Locate the cell with the specified text and output its (X, Y) center coordinate. 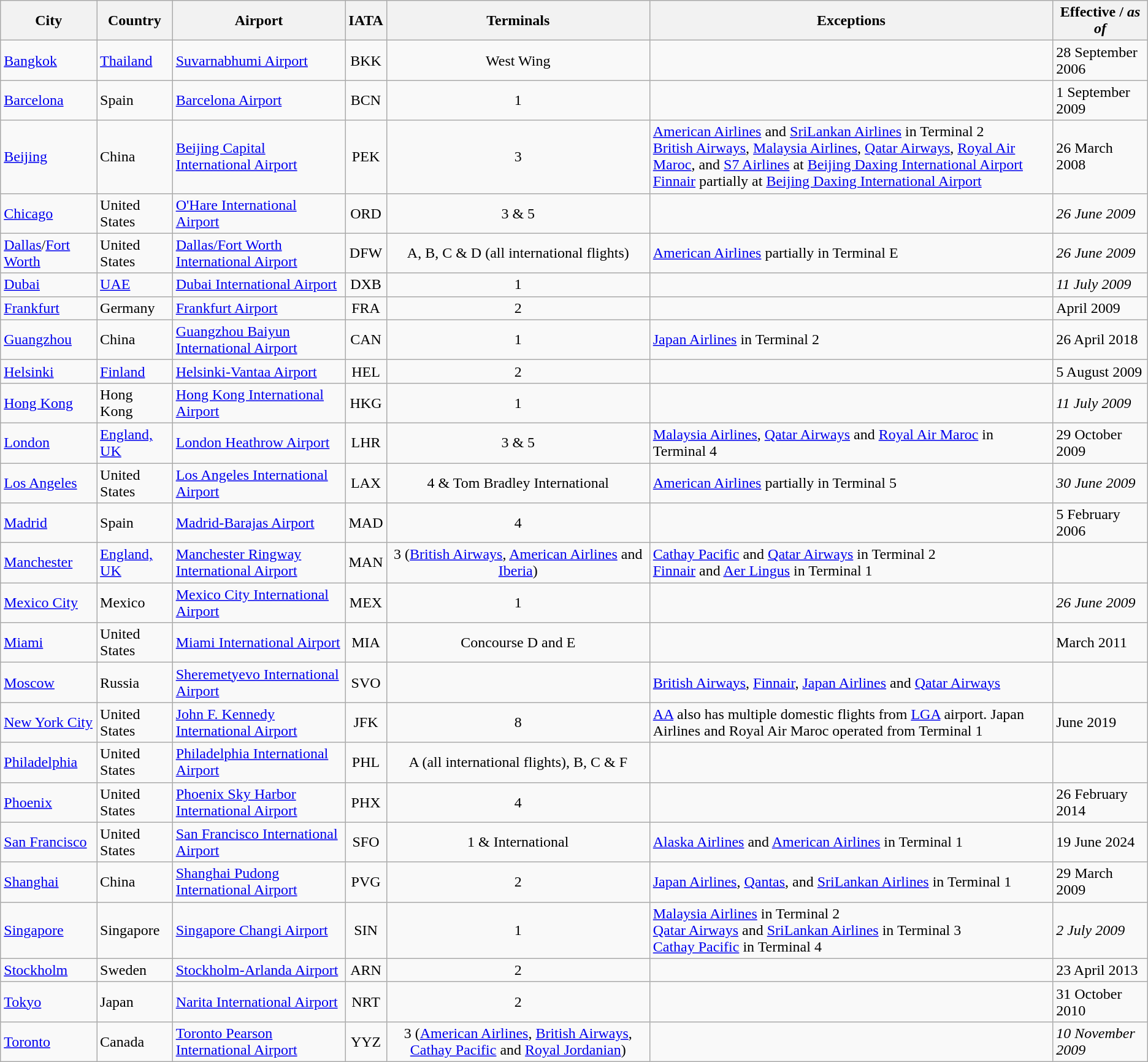
Japan (135, 1001)
HKG (366, 402)
Malaysia Airlines in Terminal 2 Qatar Airways and SriLankan Airlines in Terminal 3 Cathay Pacific in Terminal 4 (851, 930)
Country (135, 21)
Effective / as of (1100, 21)
Phoenix (49, 802)
IATA (366, 21)
DXB (366, 285)
Los Angeles International Airport (259, 482)
Mexico City International Airport (259, 602)
LAX (366, 482)
Toronto (49, 1042)
19 June 2024 (1100, 842)
O'Hare International Airport (259, 214)
SIN (366, 930)
PHX (366, 802)
MAD (366, 523)
American Airlines partially in Terminal E (851, 253)
ORD (366, 214)
26 March 2008 (1100, 157)
23 April 2013 (1100, 970)
A, B, C & D (all international flights) (518, 253)
BCN (366, 101)
Dallas/Fort Worth International Airport (259, 253)
April 2009 (1100, 308)
San Francisco (49, 842)
June 2019 (1100, 723)
AA also has multiple domestic flights from LGA airport. Japan Airlines and Royal Air Maroc operated from Terminal 1 (851, 723)
Helsinki-Vantaa Airport (259, 371)
MAN (366, 563)
Thailand (135, 60)
Stockholm-Arlanda Airport (259, 970)
Miami International Airport (259, 643)
26 April 2018 (1100, 340)
Cathay Pacific and Qatar Airways in Terminal 2Finnair and Aer Lingus in Terminal 1 (851, 563)
ARN (366, 970)
London Heathrow Airport (259, 443)
PHL (366, 762)
Moscow (49, 682)
Suvarnabhumi Airport (259, 60)
Mexico (135, 602)
29 March 2009 (1100, 882)
Narita International Airport (259, 1001)
Beijing (49, 157)
Dallas/Fort Worth (49, 253)
SVO (366, 682)
San Francisco International Airport (259, 842)
Sweden (135, 970)
Madrid (49, 523)
SFO (366, 842)
Bangkok (49, 60)
Los Angeles (49, 482)
8 (518, 723)
John F. Kennedy International Airport (259, 723)
Manchester (49, 563)
American Airlines partially in Terminal 5 (851, 482)
FRA (366, 308)
Terminals (518, 21)
3 (518, 157)
Exceptions (851, 21)
Russia (135, 682)
New York City (49, 723)
Finland (135, 371)
City (49, 21)
Helsinki (49, 371)
London (49, 443)
YYZ (366, 1042)
5 February 2006 (1100, 523)
MEX (366, 602)
DFW (366, 253)
A (all international flights), B, C & F (518, 762)
Singapore Changi Airport (259, 930)
Shanghai (49, 882)
Stockholm (49, 970)
CAN (366, 340)
Miami (49, 643)
Mexico City (49, 602)
Concourse D and E (518, 643)
30 June 2009 (1100, 482)
Airport (259, 21)
1 September 2009 (1100, 101)
Malaysia Airlines, Qatar Airways and Royal Air Maroc in Terminal 4 (851, 443)
4 & Tom Bradley International (518, 482)
3 (American Airlines, British Airways, Cathay Pacific and Royal Jordanian) (518, 1042)
Guangzhou (49, 340)
MIA (366, 643)
Japan Airlines in Terminal 2 (851, 340)
31 October 2010 (1100, 1001)
Barcelona (49, 101)
Philadelphia (49, 762)
3 (British Airways, American Airlines and Iberia) (518, 563)
West Wing (518, 60)
Dubai International Airport (259, 285)
Manchester Ringway International Airport (259, 563)
March 2011 (1100, 643)
JFK (366, 723)
Toronto Pearson International Airport (259, 1042)
1 & International (518, 842)
BKK (366, 60)
British Airways, Finnair, Japan Airlines and Qatar Airways (851, 682)
29 October 2009 (1100, 443)
Frankfurt (49, 308)
Germany (135, 308)
Japan Airlines, Qantas, and SriLankan Airlines in Terminal 1 (851, 882)
26 February 2014 (1100, 802)
PEK (366, 157)
Frankfurt Airport (259, 308)
Beijing Capital International Airport (259, 157)
UAE (135, 285)
Shanghai Pudong International Airport (259, 882)
Dubai (49, 285)
Chicago (49, 214)
10 November 2009 (1100, 1042)
HEL (366, 371)
PVG (366, 882)
Phoenix Sky Harbor International Airport (259, 802)
Madrid-Barajas Airport (259, 523)
Hong Kong International Airport (259, 402)
Philadelphia International Airport (259, 762)
Guangzhou Baiyun International Airport (259, 340)
Barcelona Airport (259, 101)
NRT (366, 1001)
Alaska Airlines and American Airlines in Terminal 1 (851, 842)
LHR (366, 443)
5 August 2009 (1100, 371)
28 September 2006 (1100, 60)
2 July 2009 (1100, 930)
Tokyo (49, 1001)
Sheremetyevo International Airport (259, 682)
Canada (135, 1042)
